For the text-containing cell, return its midpoint in [x, y] coordinate format. 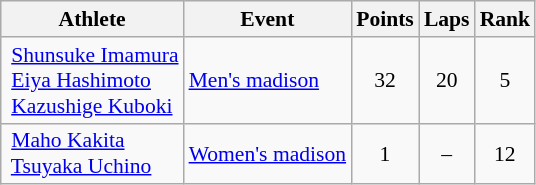
Points [385, 19]
– [447, 154]
Men's madison [268, 80]
20 [447, 80]
Rank [506, 19]
32 [385, 80]
Event [268, 19]
Athlete [92, 19]
Women's madison [268, 154]
12 [506, 154]
Laps [447, 19]
Shunsuke Imamura Eiya Hashimoto Kazushige Kuboki [92, 80]
5 [506, 80]
Maho Kakita Tsuyaka Uchino [92, 154]
1 [385, 154]
